From the cell containing the given text, extract its center point as [x, y] coordinate. 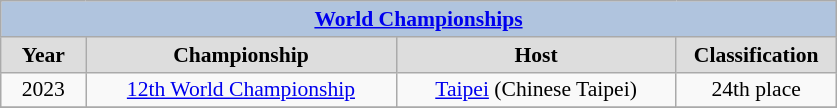
2023 [44, 90]
Taipei (Chinese Taipei) [536, 90]
Classification [756, 55]
Championship [241, 55]
Year [44, 55]
World Championships [419, 19]
Host [536, 55]
24th place [756, 90]
12th World Championship [241, 90]
